Detect which cell encompasses the target text, then output its (x, y) center coordinate. 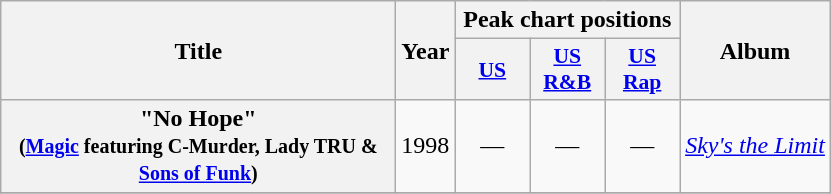
USR&B (568, 70)
Sky's the Limit (756, 146)
1998 (426, 146)
USRap (642, 70)
Peak chart positions (568, 20)
Title (198, 50)
Year (426, 50)
"No Hope"(Magic featuring C-Murder, Lady TRU & Sons of Funk) (198, 146)
Album (756, 50)
US (492, 70)
